Extract the [X, Y] coordinate from the center of the cell holding the provided text.  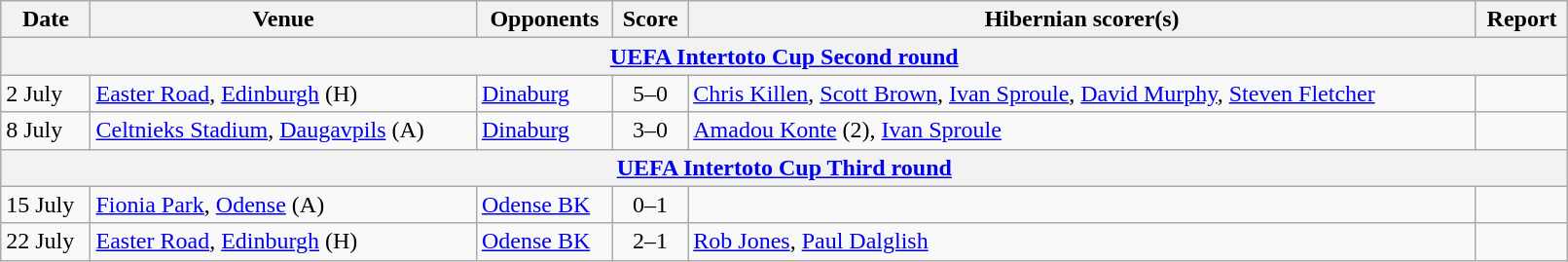
Report [1522, 19]
22 July [46, 242]
Amadou Konte (2), Ivan Sproule [1082, 131]
Score [650, 19]
Venue [283, 19]
Date [46, 19]
Fionia Park, Odense (A) [283, 205]
8 July [46, 131]
Celtnieks Stadium, Daugavpils (A) [283, 131]
UEFA Intertoto Cup Third round [784, 168]
5–0 [650, 94]
3–0 [650, 131]
UEFA Intertoto Cup Second round [784, 56]
Rob Jones, Paul Dalglish [1082, 242]
2–1 [650, 242]
0–1 [650, 205]
Opponents [544, 19]
2 July [46, 94]
15 July [46, 205]
Chris Killen, Scott Brown, Ivan Sproule, David Murphy, Steven Fletcher [1082, 94]
Hibernian scorer(s) [1082, 19]
